Search for the cell housing the specified text and yield its [x, y] center coordinate. 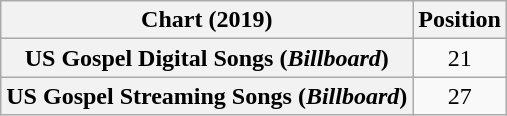
21 [460, 58]
US Gospel Digital Songs (Billboard) [207, 58]
US Gospel Streaming Songs (Billboard) [207, 96]
27 [460, 96]
Position [460, 20]
Chart (2019) [207, 20]
